Determine the (x, y) coordinate at the center of the cell enclosing the given text.  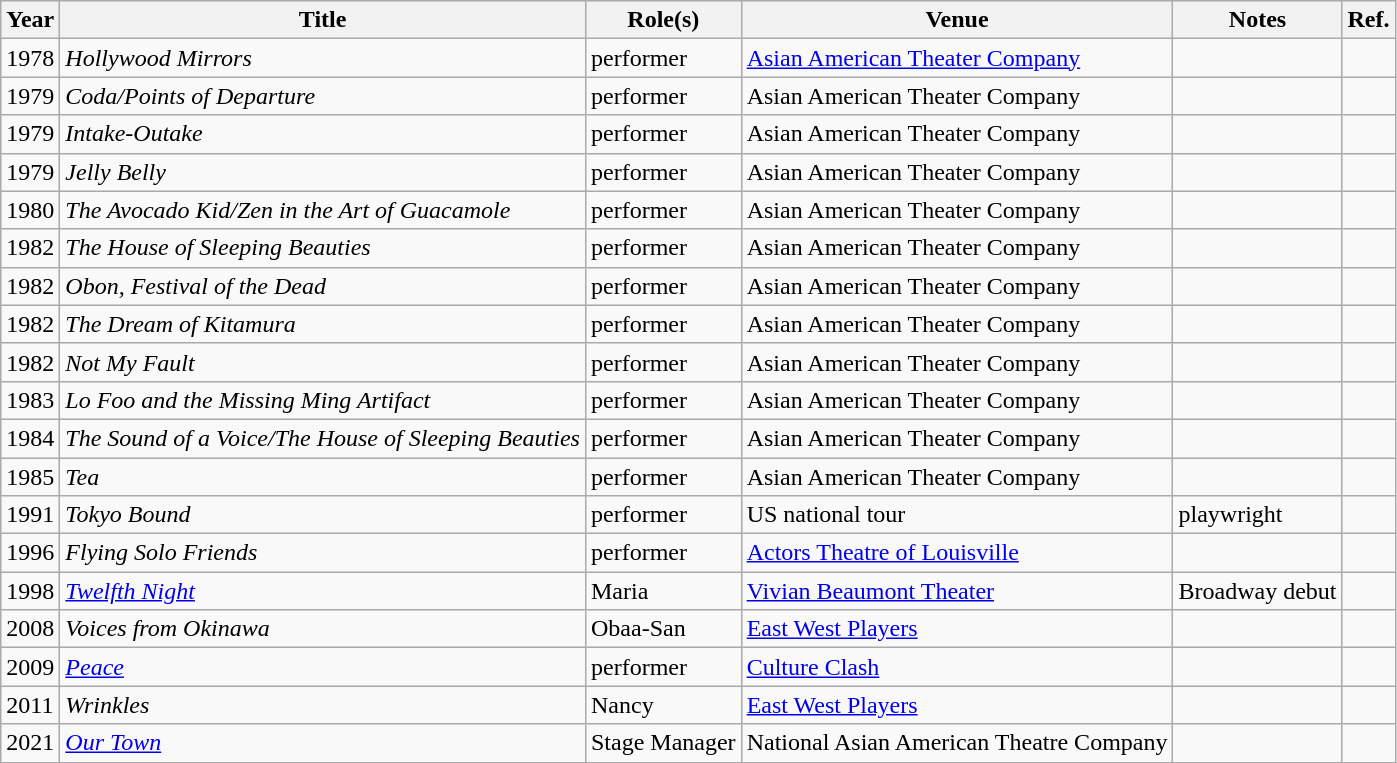
Ref. (1368, 20)
Twelfth Night (323, 591)
Coda/Points of Departure (323, 96)
Lo Foo and the Missing Ming Artifact (323, 400)
Stage Manager (663, 743)
Hollywood Mirrors (323, 58)
Broadway debut (1258, 591)
Wrinkles (323, 705)
1985 (30, 477)
1980 (30, 210)
Maria (663, 591)
Obon, Festival of the Dead (323, 286)
US national tour (957, 515)
Intake-Outake (323, 134)
Peace (323, 667)
Culture Clash (957, 667)
Tokyo Bound (323, 515)
2021 (30, 743)
Our Town (323, 743)
Vivian Beaumont Theater (957, 591)
Flying Solo Friends (323, 553)
Tea (323, 477)
Not My Fault (323, 362)
National Asian American Theatre Company (957, 743)
Notes (1258, 20)
Actors Theatre of Louisville (957, 553)
Role(s) (663, 20)
2008 (30, 629)
1984 (30, 438)
Voices from Okinawa (323, 629)
Venue (957, 20)
1991 (30, 515)
The Dream of Kitamura (323, 324)
Year (30, 20)
2011 (30, 705)
playwright (1258, 515)
Nancy (663, 705)
1996 (30, 553)
Obaa-San (663, 629)
The House of Sleeping Beauties (323, 248)
1983 (30, 400)
Jelly Belly (323, 172)
Title (323, 20)
The Avocado Kid/Zen in the Art of Guacamole (323, 210)
1978 (30, 58)
1998 (30, 591)
The Sound of a Voice/The House of Sleeping Beauties (323, 438)
2009 (30, 667)
